Return the [X, Y] coordinate for the center point of the cell that contains the specified text.  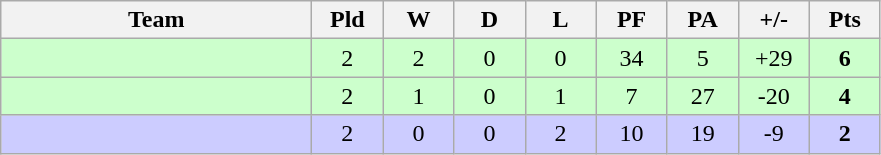
PF [632, 20]
Team [156, 20]
7 [632, 96]
27 [702, 96]
+29 [774, 58]
10 [632, 134]
19 [702, 134]
Pld [348, 20]
-9 [774, 134]
W [418, 20]
5 [702, 58]
L [560, 20]
Pts [844, 20]
34 [632, 58]
-20 [774, 96]
+/- [774, 20]
4 [844, 96]
6 [844, 58]
D [490, 20]
PA [702, 20]
